Pinpoint the cell where the given text exists, returning its (X, Y) midpoint coordinate. 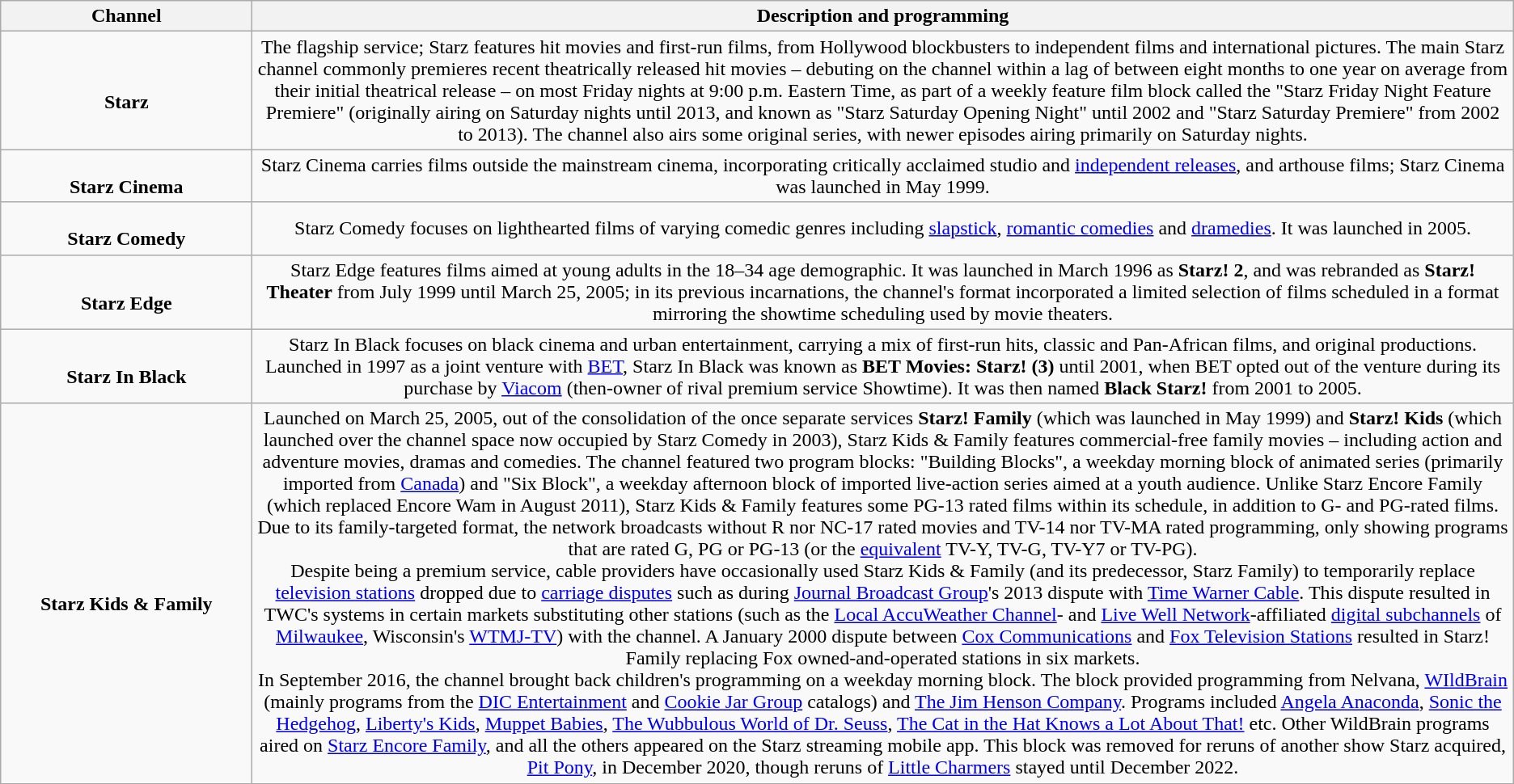
Starz (126, 91)
Starz Kids & Family (126, 593)
Starz Comedy (126, 228)
Starz Cinema (126, 176)
Starz Edge (126, 292)
Starz In Black (126, 366)
Channel (126, 16)
Description and programming (883, 16)
Starz Comedy focuses on lighthearted films of varying comedic genres including slapstick, romantic comedies and dramedies. It was launched in 2005. (883, 228)
